Return (X, Y) of the center of cell containing provided text 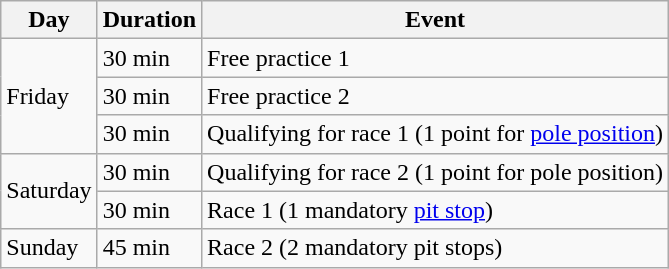
Qualifying for race 1 (1 point for pole position) (436, 134)
Saturday (49, 191)
Free practice 1 (436, 58)
Friday (49, 96)
Free practice 2 (436, 96)
Event (436, 20)
Race 2 (2 mandatory pit stops) (436, 248)
Race 1 (1 mandatory pit stop) (436, 210)
Sunday (49, 248)
Day (49, 20)
45 min (149, 248)
Qualifying for race 2 (1 point for pole position) (436, 172)
Duration (149, 20)
